Locate the cell with the specified text and output its (x, y) center coordinate. 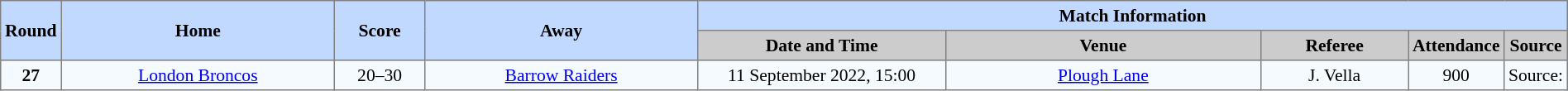
London Broncos (198, 75)
Attendance (1456, 45)
Barrow Raiders (561, 75)
20–30 (380, 75)
Plough Lane (1103, 75)
Referee (1334, 45)
Match Information (1133, 16)
Source: (1536, 75)
Venue (1103, 45)
900 (1456, 75)
Round (31, 31)
Away (561, 31)
Score (380, 31)
J. Vella (1334, 75)
27 (31, 75)
Date and Time (822, 45)
Source (1536, 45)
Home (198, 31)
11 September 2022, 15:00 (822, 75)
